Extract the (X, Y) coordinate from the center of the cell holding the provided text.  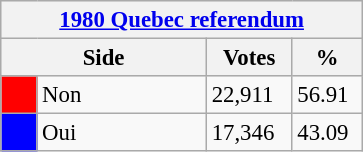
17,346 (249, 133)
Side (104, 58)
56.91 (328, 95)
Votes (249, 58)
% (328, 58)
Oui (122, 133)
22,911 (249, 95)
43.09 (328, 133)
Non (122, 95)
1980 Quebec referendum (182, 20)
